Find where the given text appears and provide that cell's center as [X, Y] coordinate. 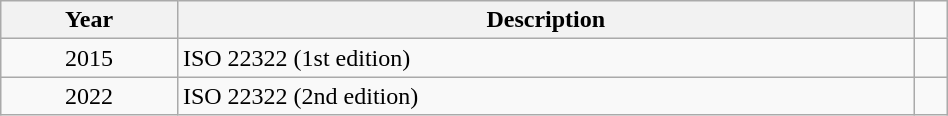
2015 [90, 58]
Year [90, 20]
Description [546, 20]
ISO 22322 (2nd edition) [546, 96]
2022 [90, 96]
ISO 22322 (1st edition) [546, 58]
